Provide the (x, y) coordinate of the cell's center where the given text is located.  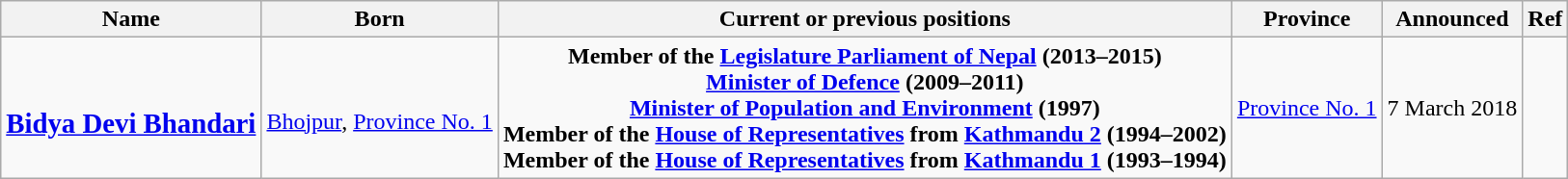
Announced (1452, 19)
Bidya Devi Bhandari (131, 108)
Bhojpur, Province No. 1 (380, 108)
7 March 2018 (1452, 108)
Province (1307, 19)
Born (380, 19)
Ref (1545, 19)
Name (131, 19)
Current or previous positions (864, 19)
Province No. 1 (1307, 108)
